Extract the [X, Y] coordinate from the center of the cell holding the provided text.  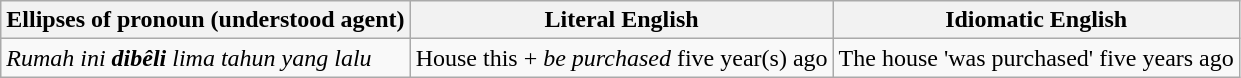
The house 'was purchased' five years ago [1036, 58]
House this + be purchased five year(s) ago [622, 58]
Rumah ini dibêli lima tahun yang lalu [206, 58]
Ellipses of pronoun (understood agent) [206, 20]
Idiomatic English [1036, 20]
Literal English [622, 20]
